For the text-containing cell, return its midpoint in (x, y) coordinate format. 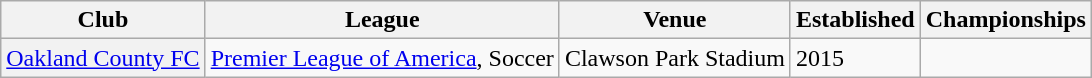
Club (103, 20)
Championships (1006, 20)
Clawson Park Stadium (674, 58)
Venue (674, 20)
Established (855, 20)
League (382, 20)
Premier League of America, Soccer (382, 58)
2015 (855, 58)
Oakland County FC (103, 58)
